From the cell containing the given text, extract its center point as (x, y) coordinate. 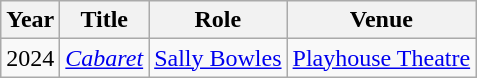
Year (30, 20)
Venue (382, 20)
Sally Bowles (218, 58)
Playhouse Theatre (382, 58)
2024 (30, 58)
Title (104, 20)
Role (218, 20)
Cabaret (104, 58)
